Provide the [x, y] coordinate of the cell's center where the given text is located.  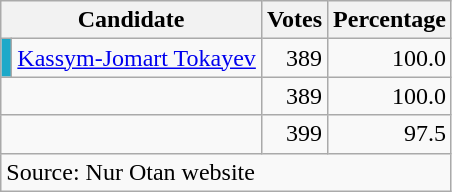
Source: Nur Otan website [226, 172]
Kassym-Jomart Tokayev [137, 58]
399 [294, 134]
Percentage [390, 20]
Candidate [132, 20]
97.5 [390, 134]
Votes [294, 20]
